Capture the cell that displays the provided text and extract its [x, y] central coordinate. 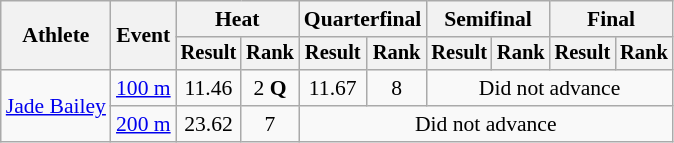
11.67 [333, 88]
100 m [144, 88]
23.62 [209, 124]
Jade Bailey [56, 106]
Athlete [56, 36]
11.46 [209, 88]
Quarterfinal [363, 19]
Final [612, 19]
2 Q [270, 88]
Heat [238, 19]
8 [397, 88]
Event [144, 36]
Semifinal [488, 19]
7 [270, 124]
200 m [144, 124]
